Determine the [x, y] coordinate at the center of the cell enclosing the given text.  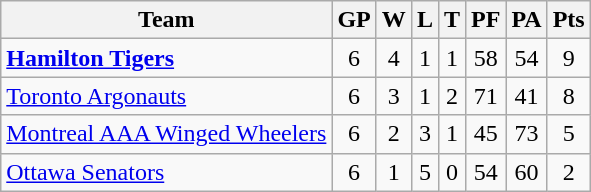
45 [485, 134]
W [394, 20]
58 [485, 58]
T [452, 20]
Montreal AAA Winged Wheelers [166, 134]
4 [394, 58]
Pts [568, 20]
0 [452, 172]
L [424, 20]
PA [526, 20]
Hamilton Tigers [166, 58]
Toronto Argonauts [166, 96]
60 [526, 172]
Ottawa Senators [166, 172]
GP [354, 20]
9 [568, 58]
71 [485, 96]
73 [526, 134]
PF [485, 20]
8 [568, 96]
41 [526, 96]
Team [166, 20]
